Capture the cell that displays the provided text and extract its [X, Y] central coordinate. 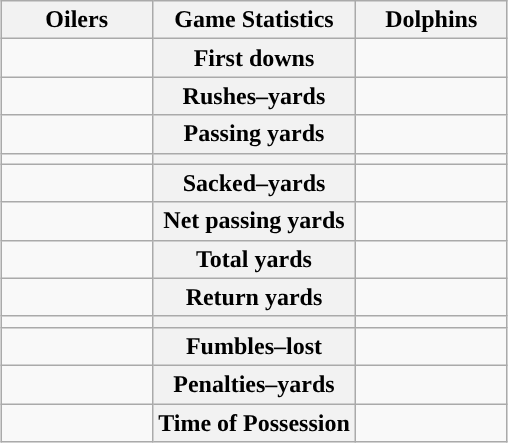
Sacked–yards [254, 183]
Return yards [254, 297]
Time of Possession [254, 423]
Passing yards [254, 134]
Total yards [254, 259]
Penalties–yards [254, 384]
Fumbles–lost [254, 346]
Rushes–yards [254, 96]
Net passing yards [254, 221]
Dolphins [431, 20]
Oilers [77, 20]
Game Statistics [254, 20]
First downs [254, 58]
